Extract the [X, Y] coordinate from the center of the cell holding the provided text.  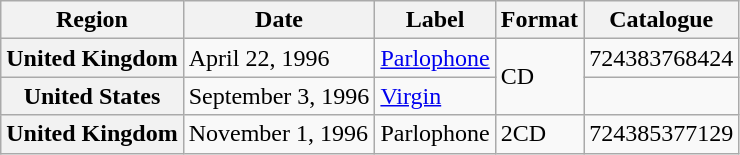
Virgin [435, 96]
Format [539, 20]
2CD [539, 134]
Region [92, 20]
724383768424 [662, 58]
April 22, 1996 [279, 58]
Catalogue [662, 20]
November 1, 1996 [279, 134]
United States [92, 96]
CD [539, 77]
724385377129 [662, 134]
Date [279, 20]
September 3, 1996 [279, 96]
Label [435, 20]
